Provide the [X, Y] coordinate of the cell's center where the given text is located.  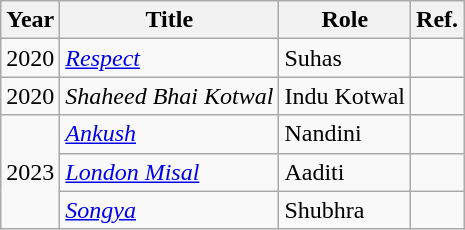
Respect [170, 58]
Nandini [345, 134]
Year [30, 20]
2023 [30, 172]
Songya [170, 210]
Title [170, 20]
London Misal [170, 172]
Shubhra [345, 210]
Suhas [345, 58]
Role [345, 20]
Aaditi [345, 172]
Ref. [438, 20]
Indu Kotwal [345, 96]
Shaheed Bhai Kotwal [170, 96]
Ankush [170, 134]
